Identify which cell holds the provided text, then report its [x, y] central coordinate. 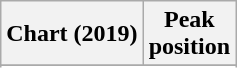
Chart (2019) [72, 34]
Peakposition [189, 34]
